Identify which cell holds the provided text, then report its [X, Y] central coordinate. 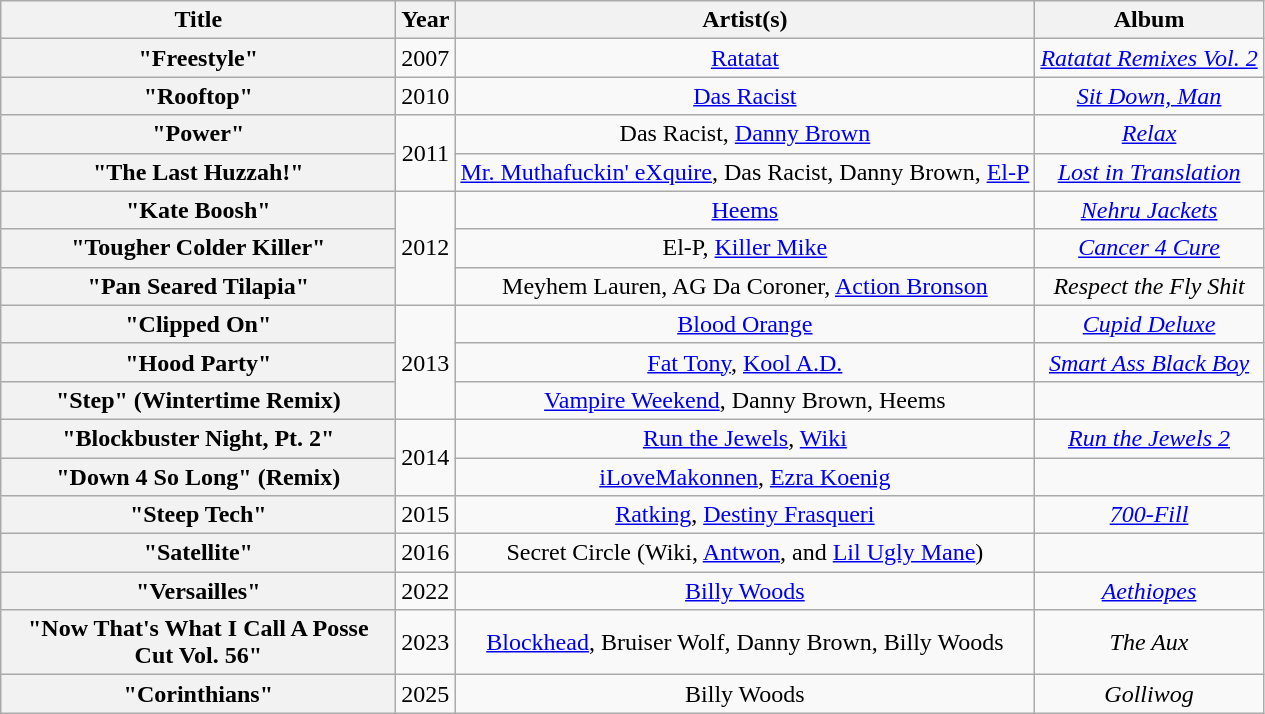
2015 [426, 515]
Ratking, Destiny Frasqueri [745, 515]
Das Racist [745, 96]
2023 [426, 642]
Smart Ass Black Boy [1149, 362]
"Pan Seared Tilapia" [198, 286]
"Kate Boosh" [198, 210]
Nehru Jackets [1149, 210]
"Satellite" [198, 553]
"The Last Huzzah!" [198, 172]
Album [1149, 20]
Ratatat [745, 58]
2016 [426, 553]
"Tougher Colder Killer" [198, 248]
Cupid Deluxe [1149, 324]
"Blockbuster Night, Pt. 2" [198, 438]
"Clipped On" [198, 324]
Meyhem Lauren, AG Da Coroner, Action Bronson [745, 286]
"Versailles" [198, 591]
Lost in Translation [1149, 172]
Respect the Fly Shit [1149, 286]
2011 [426, 153]
2022 [426, 591]
Title [198, 20]
Run the Jewels 2 [1149, 438]
Cancer 4 Cure [1149, 248]
Blockhead, Bruiser Wolf, Danny Brown, Billy Woods [745, 642]
2012 [426, 248]
"Down 4 So Long" (Remix) [198, 477]
2025 [426, 694]
Aethiopes [1149, 591]
Relax [1149, 134]
Year [426, 20]
Sit Down, Man [1149, 96]
"Power" [198, 134]
2013 [426, 362]
"Steep Tech" [198, 515]
Ratatat Remixes Vol. 2 [1149, 58]
El-P, Killer Mike [745, 248]
Blood Orange [745, 324]
"Hood Party" [198, 362]
Run the Jewels, Wiki [745, 438]
iLoveMakonnen, Ezra Koenig [745, 477]
2010 [426, 96]
Secret Circle (Wiki, Antwon, and Lil Ugly Mane) [745, 553]
Fat Tony, Kool A.D. [745, 362]
2014 [426, 457]
Golliwog [1149, 694]
700-Fill [1149, 515]
"Freestyle" [198, 58]
"Rooftop" [198, 96]
2007 [426, 58]
"Now That's What I Call A Posse Cut Vol. 56" [198, 642]
The Aux [1149, 642]
"Step" (Wintertime Remix) [198, 400]
Heems [745, 210]
Das Racist, Danny Brown [745, 134]
"Corinthians" [198, 694]
Mr. Muthafuckin' eXquire, Das Racist, Danny Brown, El-P [745, 172]
Vampire Weekend, Danny Brown, Heems [745, 400]
Artist(s) [745, 20]
